Determine the [X, Y] coordinate at the center of the cell enclosing the given text.  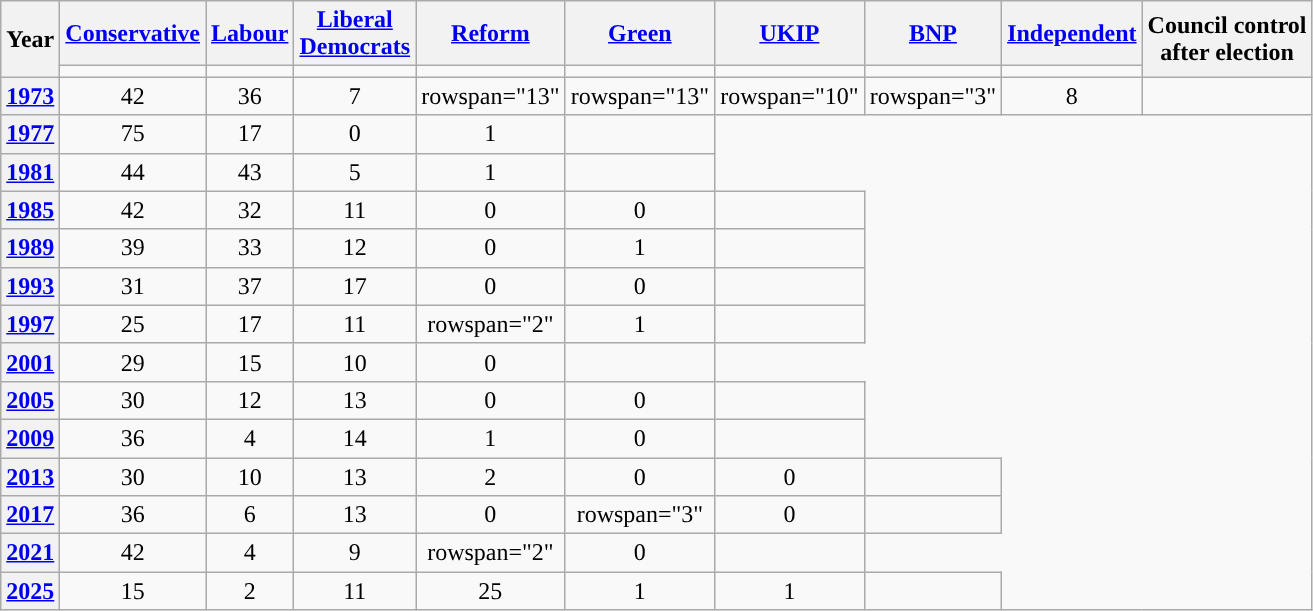
32 [250, 210]
rowspan="10" [790, 96]
1981 [30, 172]
Independent [1072, 34]
2005 [30, 400]
BNP [933, 34]
Green [640, 34]
2009 [30, 438]
Year [30, 39]
7 [355, 96]
44 [133, 172]
2001 [30, 362]
39 [133, 248]
29 [133, 362]
8 [1072, 96]
9 [355, 553]
2021 [30, 553]
2013 [30, 477]
1973 [30, 96]
33 [250, 248]
1977 [30, 134]
43 [250, 172]
2025 [30, 591]
1997 [30, 324]
6 [250, 515]
37 [250, 286]
Council controlafter election [1227, 39]
Reform [491, 34]
1989 [30, 248]
1993 [30, 286]
14 [355, 438]
5 [355, 172]
Liberal Democrats [355, 34]
Conservative [133, 34]
31 [133, 286]
Labour [250, 34]
75 [133, 134]
UKIP [790, 34]
1985 [30, 210]
2017 [30, 515]
